Provide the [x, y] coordinate of the cell's center where the given text is located.  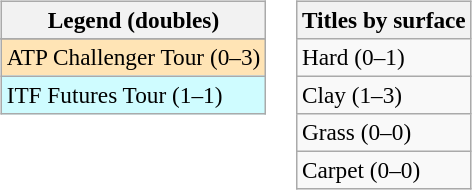
Grass (0–0) [384, 133]
ITF Futures Tour (1–1) [133, 95]
Legend (doubles) [133, 20]
Hard (0–1) [384, 57]
Clay (1–3) [384, 95]
Carpet (0–0) [384, 171]
Titles by surface [384, 20]
ATP Challenger Tour (0–3) [133, 57]
